Find where the given text appears and provide that cell's center as (X, Y) coordinate. 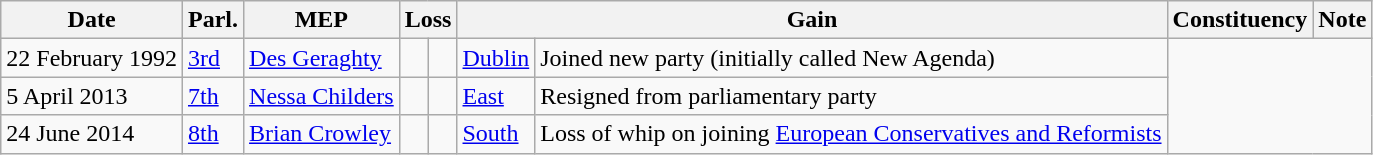
Gain (812, 20)
Loss (428, 20)
Constituency (1240, 20)
Note (1342, 20)
Dublin (496, 58)
3rd (212, 58)
Date (92, 20)
East (496, 96)
South (496, 134)
22 February 1992 (92, 58)
Nessa Childers (322, 96)
5 April 2013 (92, 96)
Brian Crowley (322, 134)
8th (212, 134)
7th (212, 96)
Loss of whip on joining European Conservatives and Reformists (851, 134)
Resigned from parliamentary party (851, 96)
MEP (322, 20)
Joined new party (initially called New Agenda) (851, 58)
24 June 2014 (92, 134)
Parl. (212, 20)
Des Geraghty (322, 58)
